For the text-containing cell, return its midpoint in [x, y] coordinate format. 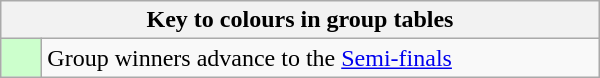
Group winners advance to the Semi-finals [320, 58]
Key to colours in group tables [300, 20]
